For the text-containing cell, return its midpoint in (X, Y) coordinate format. 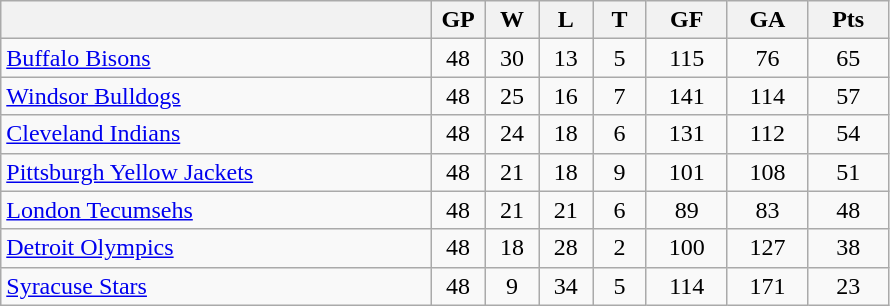
25 (512, 96)
100 (686, 248)
171 (768, 286)
Syracuse Stars (216, 286)
T (620, 20)
Windsor Bulldogs (216, 96)
Pts (848, 20)
108 (768, 172)
131 (686, 134)
28 (566, 248)
L (566, 20)
141 (686, 96)
101 (686, 172)
34 (566, 286)
30 (512, 58)
76 (768, 58)
London Tecumsehs (216, 210)
GP (458, 20)
83 (768, 210)
GA (768, 20)
127 (768, 248)
W (512, 20)
2 (620, 248)
23 (848, 286)
GF (686, 20)
89 (686, 210)
51 (848, 172)
Cleveland Indians (216, 134)
112 (768, 134)
115 (686, 58)
Buffalo Bisons (216, 58)
Pittsburgh Yellow Jackets (216, 172)
7 (620, 96)
54 (848, 134)
24 (512, 134)
57 (848, 96)
38 (848, 248)
Detroit Olympics (216, 248)
65 (848, 58)
13 (566, 58)
16 (566, 96)
